From the cell containing the given text, extract its center point as [x, y] coordinate. 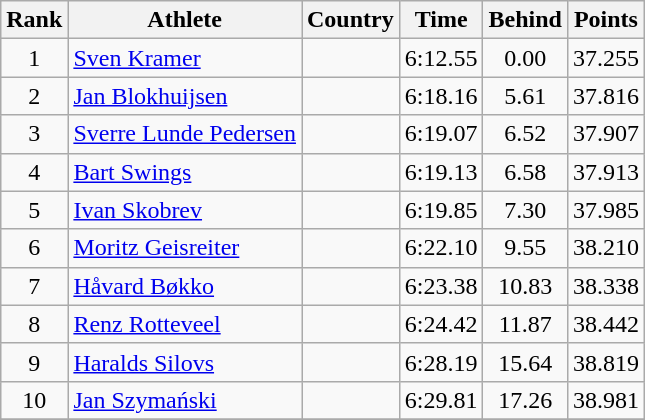
Sverre Lunde Pedersen [185, 134]
Athlete [185, 20]
Moritz Geisreiter [185, 248]
6:12.55 [441, 58]
38.210 [606, 248]
37.913 [606, 172]
15.64 [525, 362]
5.61 [525, 96]
37.255 [606, 58]
0.00 [525, 58]
Jan Blokhuijsen [185, 96]
Renz Rotteveel [185, 324]
6:18.16 [441, 96]
6.58 [525, 172]
6:23.38 [441, 286]
37.816 [606, 96]
6:28.19 [441, 362]
Jan Szymański [185, 400]
10.83 [525, 286]
6:19.07 [441, 134]
17.26 [525, 400]
5 [34, 210]
38.338 [606, 286]
2 [34, 96]
6:19.85 [441, 210]
1 [34, 58]
Sven Kramer [185, 58]
Haralds Silovs [185, 362]
37.985 [606, 210]
38.981 [606, 400]
Country [351, 20]
Behind [525, 20]
8 [34, 324]
38.442 [606, 324]
Rank [34, 20]
6 [34, 248]
38.819 [606, 362]
Time [441, 20]
Points [606, 20]
6:29.81 [441, 400]
37.907 [606, 134]
3 [34, 134]
6:24.42 [441, 324]
9.55 [525, 248]
4 [34, 172]
10 [34, 400]
7 [34, 286]
9 [34, 362]
Bart Swings [185, 172]
6.52 [525, 134]
7.30 [525, 210]
6:22.10 [441, 248]
Håvard Bøkko [185, 286]
11.87 [525, 324]
6:19.13 [441, 172]
Ivan Skobrev [185, 210]
